Locate the cell with the specified text and output its [x, y] center coordinate. 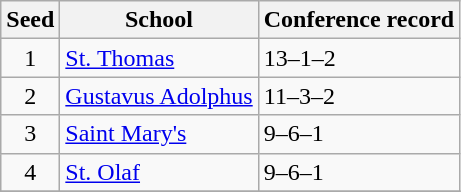
3 [30, 134]
Seed [30, 20]
13–1–2 [358, 58]
School [159, 20]
Conference record [358, 20]
11–3–2 [358, 96]
St. Thomas [159, 58]
2 [30, 96]
1 [30, 58]
Saint Mary's [159, 134]
Gustavus Adolphus [159, 96]
4 [30, 172]
St. Olaf [159, 172]
